Identify which cell holds the provided text, then report its (x, y) central coordinate. 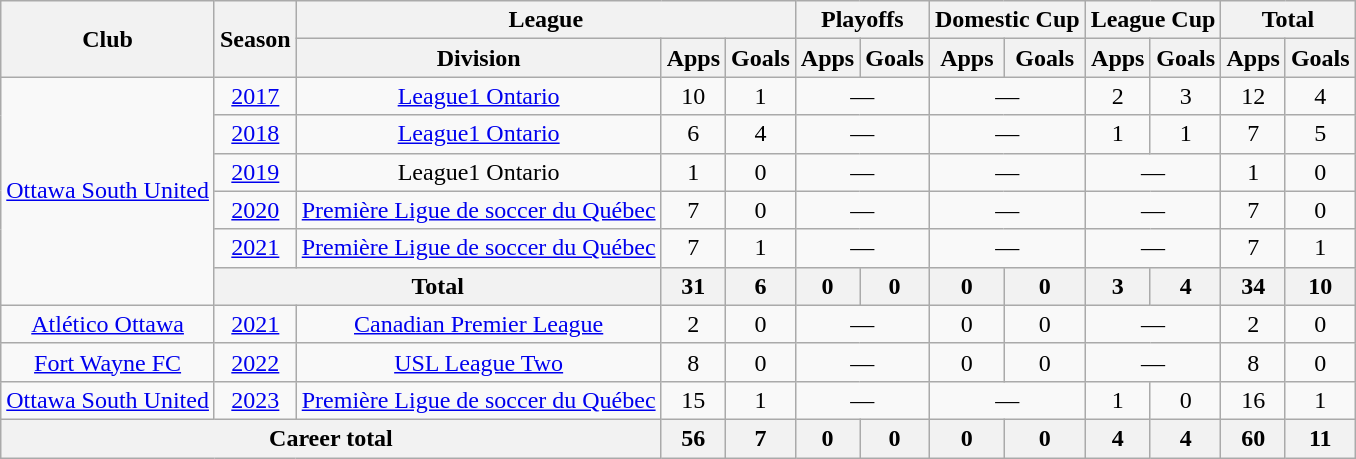
15 (693, 400)
2023 (255, 400)
Club (108, 39)
Fort Wayne FC (108, 362)
31 (693, 286)
34 (1253, 286)
Division (478, 58)
11 (1320, 438)
2020 (255, 210)
2018 (255, 134)
60 (1253, 438)
2017 (255, 96)
2019 (255, 172)
League (546, 20)
Atlético Ottawa (108, 324)
League Cup (1153, 20)
USL League Two (478, 362)
56 (693, 438)
Canadian Premier League (478, 324)
5 (1320, 134)
Domestic Cup (1007, 20)
Playoffs (862, 20)
12 (1253, 96)
2022 (255, 362)
16 (1253, 400)
Season (255, 39)
Career total (331, 438)
